Provide the [x, y] coordinate of the cell's center where the given text is located.  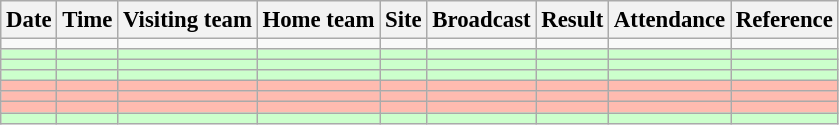
Result [572, 20]
Time [88, 20]
Date [29, 20]
Broadcast [482, 20]
Site [404, 20]
Visiting team [188, 20]
Home team [318, 20]
Attendance [670, 20]
Reference [785, 20]
